Locate the cell with the specified text and output its (X, Y) center coordinate. 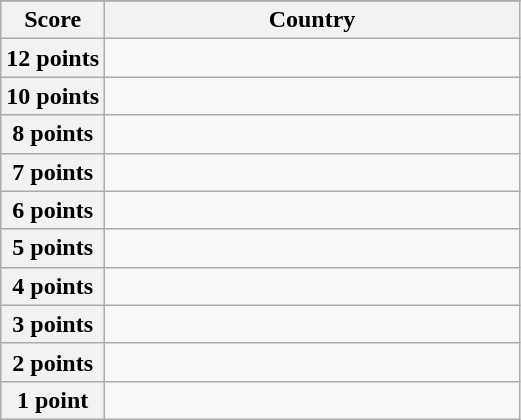
8 points (53, 134)
12 points (53, 58)
2 points (53, 362)
4 points (53, 286)
3 points (53, 324)
10 points (53, 96)
6 points (53, 210)
Country (312, 20)
Score (53, 20)
1 point (53, 400)
5 points (53, 248)
7 points (53, 172)
